Detect which cell encompasses the target text, then output its [x, y] center coordinate. 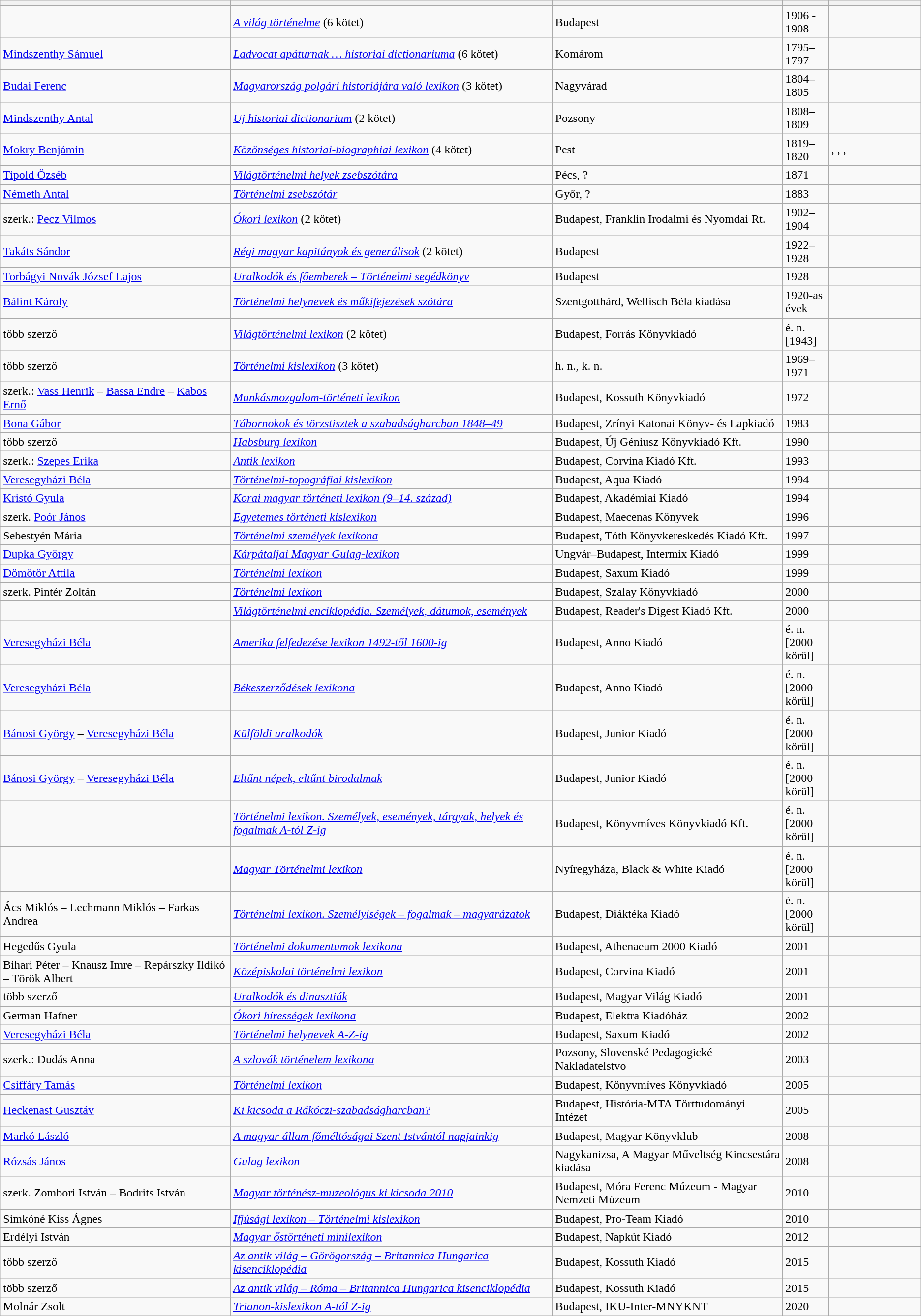
Budai Ferenc [116, 86]
Pest [668, 150]
Erdélyi István [116, 1237]
Heckenast Gusztáv [116, 1110]
Budapest, Maecenas Könyvek [668, 517]
1997 [806, 536]
Szentgotthárd, Wellisch Béla kiadása [668, 302]
Történelmi zsebszótár [392, 194]
Tipold Özséb [116, 175]
Nagyvárad [668, 86]
Budapest, Könyvmíves Könyvkiadó [668, 1085]
1972 [806, 398]
Uralkodók és főemberek – Történelmi segédkönyv [392, 276]
Budapest, Móra Ferenc Múzeum - Magyar Nemzeti Múzeum [668, 1193]
Takáts Sándor [116, 251]
Budapest, Új Géniusz Könyvkiadó Kft. [668, 442]
1928 [806, 276]
Budapest, Diáktéka Kiadó [668, 914]
1795–1797 [806, 54]
Ifjúsági lexikon – Történelmi kislexikon [392, 1218]
szerk. Pintér Zoltán [116, 592]
szerk.: Dudás Anna [116, 1059]
Dupka György [116, 554]
Simkóné Kiss Ágnes [116, 1218]
Antik lexikon [392, 461]
1983 [806, 423]
Csiffáry Tamás [116, 1085]
Történelmi dokumentumok lexikona [392, 946]
1819–1820 [806, 150]
Uralkodók és dinasztiák [392, 997]
Hegedűs Gyula [116, 946]
Nyíregyháza, Black & White Kiadó [668, 869]
Budapest, História-MTA Törttudományi Intézet [668, 1110]
Budapest, Corvina Kiadó Kft. [668, 461]
Munkásmozgalom-történeti lexikon [392, 398]
Mindszenthy Sámuel [116, 54]
Dömötör Attila [116, 573]
Külföldi uralkodók [392, 733]
Torbágyi Novák József Lajos [116, 276]
Bihari Péter – Knausz Imre – Repárszky Ildikó – Török Albert [116, 972]
Budapest, Magyar Világ Kiadó [668, 997]
A magyar állam főméltóságai Szent Istvántól napjainkig [392, 1136]
2003 [806, 1059]
Ladvocat apáturnak … historiai dictionariuma (6 kötet) [392, 54]
Ókori hírességek lexikona [392, 1016]
Habsburg lexikon [392, 442]
Magyar történész-muzeológus ki kicsoda 2010 [392, 1193]
Budapest, Kossuth Könyvkiadó [668, 398]
szerk.: Szepes Erika [116, 461]
Történelmi-topográfiai kislexikon [392, 479]
Markó László [116, 1136]
1808–1809 [806, 118]
Mokry Benjámin [116, 150]
Békeszerződések lexikona [392, 688]
Kárpátaljai Magyar Gulag-lexikon [392, 554]
Budapest, Forrás Könyvkiadó [668, 333]
1902–1904 [806, 219]
Győr, ? [668, 194]
1993 [806, 461]
Budapest, Franklin Irodalmi és Nyomdai Rt. [668, 219]
Történelmi személyek lexikona [392, 536]
Budapest, Magyar Könyvklub [668, 1136]
Mindszenthy Antal [116, 118]
Trianon-kislexikon A-tól Z-ig [392, 1307]
Budapest, Corvina Kiadó [668, 972]
A szlovák történelem lexikona [392, 1059]
Budapest, Zrínyi Katonai Könyv- és Lapkiadó [668, 423]
Gulag lexikon [392, 1161]
Történelmi kislexikon (3 kötet) [392, 366]
Rózsás János [116, 1161]
Történelmi lexikon. Személyiségek – fogalmak – magyarázatok [392, 914]
Budapest, Aqua Kiadó [668, 479]
Budapest, Szalay Könyvkiadó [668, 592]
, , , [875, 150]
Németh Antal [116, 194]
1969–1971 [806, 366]
Budapest, Elektra Kiadóház [668, 1016]
Sebestyén Mária [116, 536]
Kristó Gyula [116, 498]
Budapest, Napkút Kiadó [668, 1237]
Bálint Károly [116, 302]
Molnár Zsolt [116, 1307]
Budapest, IKU-Inter-MNYKNT [668, 1307]
szerk.: Vass Henrik – Bassa Endre – Kabos Ernő [116, 398]
Ács Miklós – Lechmann Miklós – Farkas Andrea [116, 914]
Budapest, Reader's Digest Kiadó Kft. [668, 610]
Közönséges historiai-biographiai lexikon (4 kötet) [392, 150]
German Hafner [116, 1016]
Történelmi helynevek A-Z-ig [392, 1034]
1920-as évek [806, 302]
Ókori lexikon (2 kötet) [392, 219]
szerk.: Pecz Vilmos [116, 219]
Pozsony, Slovenské Pedagogické Nakladatelstvo [668, 1059]
Ungvár–Budapest, Intermix Kiadó [668, 554]
Tábornokok és törzstisztek a szabadságharcban 1848–49 [392, 423]
Nagykanizsa, A Magyar Műveltség Kincsestára kiadása [668, 1161]
szerk. Poór János [116, 517]
Eltűnt népek, eltűnt birodalmak [392, 778]
Komárom [668, 54]
Pécs, ? [668, 175]
Budapest, Akadémiai Kiadó [668, 498]
Amerika felfedezése lexikon 1492-től 1600-ig [392, 642]
Korai magyar történeti lexikon (9–14. század) [392, 498]
Budapest, Tóth Könyvkereskedés Kiadó Kft. [668, 536]
2012 [806, 1237]
Magyar őstörténeti minilexikon [392, 1237]
Az antik világ – Róma – Britannica Hungarica kisenciklopédia [392, 1288]
1996 [806, 517]
2020 [806, 1307]
Budapest, Könyvmíves Könyvkiadó Kft. [668, 824]
Az antik világ – Görögország – Britannica Hungarica kisenciklopédia [392, 1263]
1990 [806, 442]
Budapest, Pro-Team Kiadó [668, 1218]
1922–1928 [806, 251]
Uj historiai dictionarium (2 kötet) [392, 118]
h. n., k. n. [668, 366]
Ki kicsoda a Rákóczi-szabadságharcban? [392, 1110]
Történelmi lexikon. Személyek, események, tárgyak, helyek és fogalmak A-tól Z-ig [392, 824]
Világtörténelmi enciklopédia. Személyek, dátumok, események [392, 610]
Régi magyar kapitányok és generálisok (2 kötet) [392, 251]
Világtörténelmi lexikon (2 kötet) [392, 333]
Pozsony [668, 118]
A világ történelme (6 kötet) [392, 22]
Történelmi helynevek és műkifejezések szótára [392, 302]
Középiskolai történelmi lexikon [392, 972]
1804–1805 [806, 86]
1871 [806, 175]
1906 - 1908 [806, 22]
Budapest, Athenaeum 2000 Kiadó [668, 946]
Magyarország polgári historiájára való lexikon (3 kötet) [392, 86]
é. n. [1943] [806, 333]
Magyar Történelmi lexikon [392, 869]
Világtörténelmi helyek zsebszótára [392, 175]
szerk. Zombori István – Bodrits István [116, 1193]
Egyetemes történeti kislexikon [392, 517]
Bona Gábor [116, 423]
1883 [806, 194]
